Pinpoint the cell where the given text exists, returning its (x, y) midpoint coordinate. 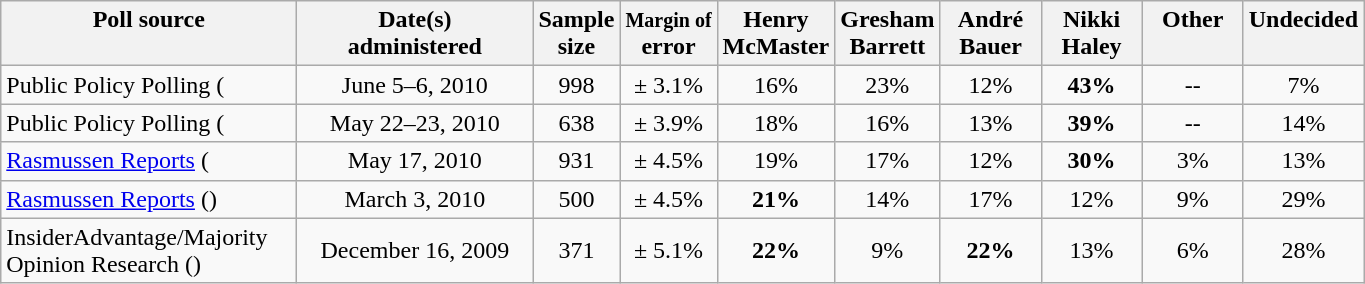
43% (1092, 85)
Samplesize (576, 34)
Rasmussen Reports ( (149, 161)
28% (1303, 250)
Undecided (1303, 34)
Henry McMaster (776, 34)
39% (1092, 123)
29% (1303, 199)
931 (576, 161)
21% (776, 199)
30% (1092, 161)
Margin oferror (668, 34)
23% (888, 85)
André Bauer (990, 34)
± 3.9% (668, 123)
998 (576, 85)
Nikki Haley (1092, 34)
7% (1303, 85)
Rasmussen Reports () (149, 199)
June 5–6, 2010 (415, 85)
Date(s) administered (415, 34)
Gresham Barrett (888, 34)
May 17, 2010 (415, 161)
19% (776, 161)
6% (1192, 250)
December 16, 2009 (415, 250)
May 22–23, 2010 (415, 123)
371 (576, 250)
638 (576, 123)
Other (1192, 34)
± 5.1% (668, 250)
18% (776, 123)
Poll source (149, 34)
March 3, 2010 (415, 199)
500 (576, 199)
3% (1192, 161)
± 3.1% (668, 85)
InsiderAdvantage/Majority Opinion Research () (149, 250)
